From the cell containing the given text, extract its center point as [x, y] coordinate. 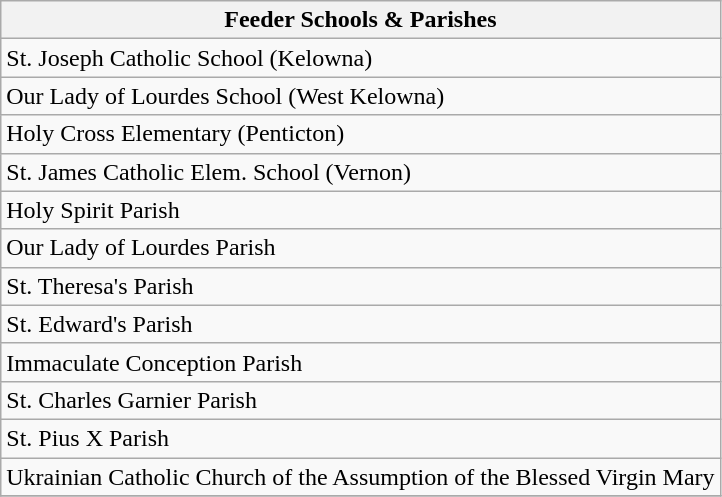
St. Joseph Catholic School (Kelowna) [360, 58]
Immaculate Conception Parish [360, 362]
Holy Spirit Parish [360, 210]
Our Lady of Lourdes School (West Kelowna) [360, 96]
St. Theresa's Parish [360, 286]
Our Lady of Lourdes Parish [360, 248]
Holy Cross Elementary (Penticton) [360, 134]
St. James Catholic Elem. School (Vernon) [360, 172]
St. Charles Garnier Parish [360, 400]
St. Edward's Parish [360, 324]
Ukrainian Catholic Church of the Assumption of the Blessed Virgin Mary [360, 477]
Feeder Schools & Parishes [360, 20]
St. Pius X Parish [360, 438]
